Search for the cell housing the specified text and yield its [X, Y] center coordinate. 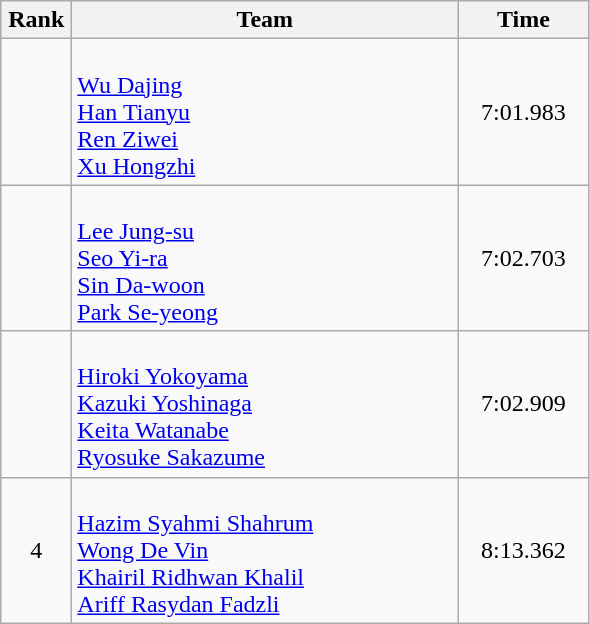
Rank [36, 20]
Lee Jung-suSeo Yi-raSin Da-woonPark Se-yeong [265, 258]
8:13.362 [524, 550]
Hazim Syahmi ShahrumWong De VinKhairil Ridhwan KhalilAriff Rasydan Fadzli [265, 550]
7:01.983 [524, 112]
Time [524, 20]
Hiroki YokoyamaKazuki YoshinagaKeita WatanabeRyosuke Sakazume [265, 404]
7:02.909 [524, 404]
7:02.703 [524, 258]
Wu DajingHan TianyuRen ZiweiXu Hongzhi [265, 112]
Team [265, 20]
4 [36, 550]
